Return [x, y] of the center of cell containing provided text 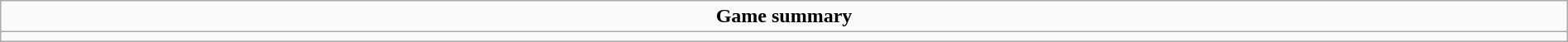
Game summary [784, 16]
